Pinpoint the cell where the given text exists, returning its (x, y) midpoint coordinate. 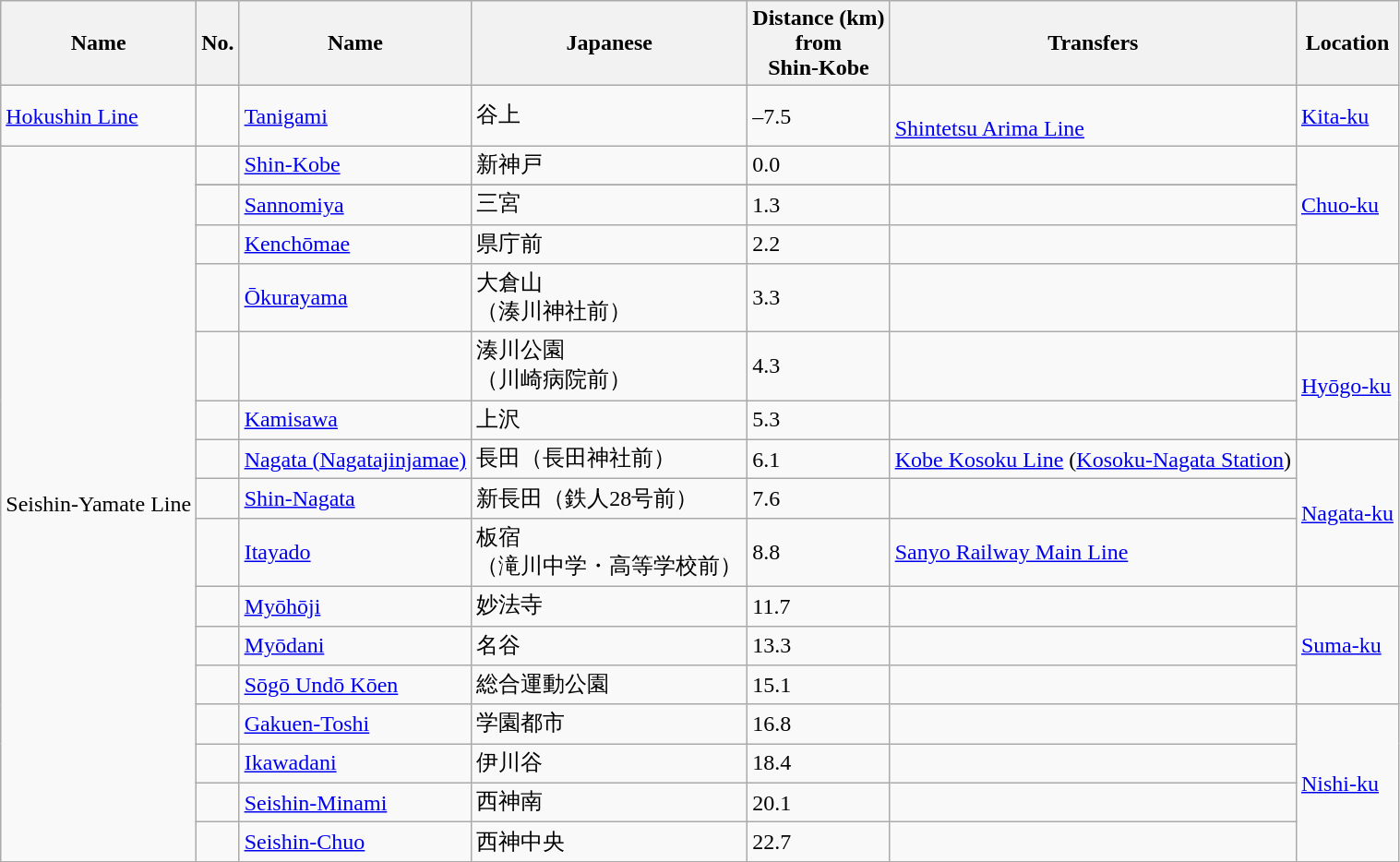
4.3 (819, 366)
0.0 (819, 166)
Nagata (Nagatajinjamae) (355, 460)
大倉山（湊川神社前） (609, 298)
Myōdani (355, 646)
Seishin-Chuo (355, 842)
Japanese (609, 43)
Shin-Nagata (355, 498)
Shin-Kobe (355, 166)
3.3 (819, 298)
Sannomiya (355, 205)
–7.5 (819, 116)
Nagata-ku (1347, 513)
新神戸 (609, 166)
Shintetsu Arima Line (1093, 116)
三宮 (609, 205)
総合運動公園 (609, 685)
板宿（滝川中学・高等学校前） (609, 552)
妙法寺 (609, 605)
Ikawadani (355, 764)
Seishin-Minami (355, 803)
Kenchōmae (355, 244)
西神中央 (609, 842)
Sōgō Undō Kōen (355, 685)
20.1 (819, 803)
谷上 (609, 116)
7.6 (819, 498)
16.8 (819, 724)
Distance (km) from Shin-Kobe (819, 43)
Hyōgo-ku (1347, 386)
No. (218, 43)
名谷 (609, 646)
15.1 (819, 685)
伊川谷 (609, 764)
11.7 (819, 605)
18.4 (819, 764)
Kita-ku (1347, 116)
5.3 (819, 421)
県庁前 (609, 244)
湊川公園（川崎病院前） (609, 366)
Chuo-ku (1347, 205)
Ōkurayama (355, 298)
8.8 (819, 552)
長田（長田神社前） (609, 460)
13.3 (819, 646)
Hokushin Line (99, 116)
Kamisawa (355, 421)
Seishin-Yamate Line (99, 504)
Nishi-ku (1347, 783)
学園都市 (609, 724)
2.2 (819, 244)
新長田（鉄人28号前） (609, 498)
Myōhōji (355, 605)
Sanyo Railway Main Line (1093, 552)
22.7 (819, 842)
西神南 (609, 803)
上沢 (609, 421)
Itayado (355, 552)
Tanigami (355, 116)
Location (1347, 43)
Kobe Kosoku Line (Kosoku-Nagata Station) (1093, 460)
1.3 (819, 205)
Gakuen-Toshi (355, 724)
Transfers (1093, 43)
6.1 (819, 460)
Suma-ku (1347, 645)
